Scan for the cell matching the given text and deliver its [X, Y] coordinate at center. 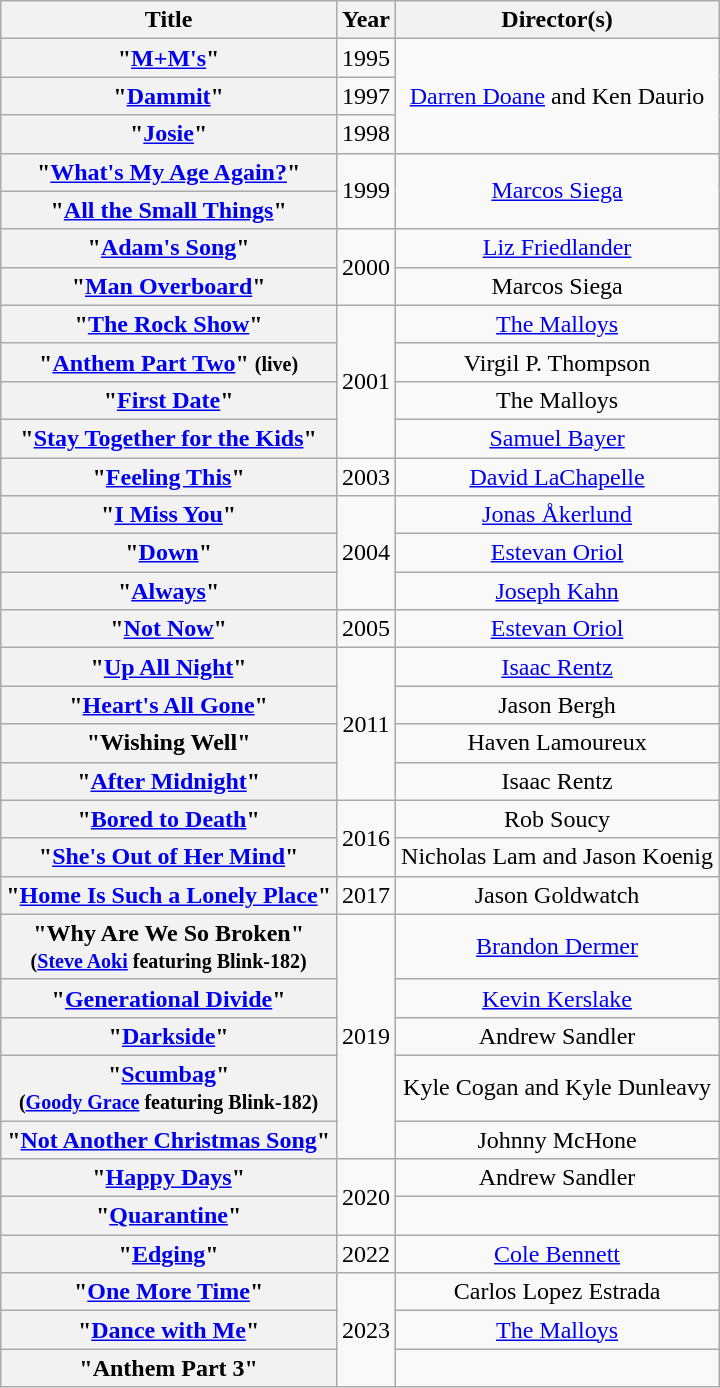
"Feeling This" [169, 477]
"Bored to Death" [169, 819]
"Not Now" [169, 629]
2023 [366, 1330]
"Heart's All Gone" [169, 705]
"Down" [169, 553]
2004 [366, 553]
"Adam's Song" [169, 248]
"First Date" [169, 400]
2022 [366, 1254]
Title [169, 20]
1999 [366, 191]
David LaChapelle [558, 477]
2005 [366, 629]
Cole Bennett [558, 1254]
Darren Doane and Ken Daurio [558, 96]
"After Midnight" [169, 781]
"Edging" [169, 1254]
"Anthem Part 3" [169, 1368]
1998 [366, 134]
"The Rock Show" [169, 324]
"Scumbag"(Goody Grace featuring Blink-182) [169, 1088]
"Anthem Part Two" (live) [169, 362]
"Why Are We So Broken"(Steve Aoki featuring Blink-182) [169, 946]
Samuel Bayer [558, 438]
Kyle Cogan and Kyle Dunleavy [558, 1088]
"Generational Divide" [169, 998]
"Man Overboard" [169, 286]
Jason Bergh [558, 705]
"M+M's" [169, 58]
"She's Out of Her Mind" [169, 857]
"Up All Night" [169, 667]
"Dance with Me" [169, 1330]
"Not Another Christmas Song" [169, 1139]
"Dammit" [169, 96]
Carlos Lopez Estrada [558, 1292]
"Home Is Such a Lonely Place" [169, 895]
2020 [366, 1197]
Liz Friedlander [558, 248]
2011 [366, 724]
Johnny McHone [558, 1139]
1997 [366, 96]
Brandon Dermer [558, 946]
Jonas Åkerlund [558, 515]
Jason Goldwatch [558, 895]
Kevin Kerslake [558, 998]
"What's My Age Again?" [169, 172]
"Stay Together for the Kids" [169, 438]
2001 [366, 381]
2016 [366, 838]
"Wishing Well" [169, 743]
"Quarantine" [169, 1216]
Nicholas Lam and Jason Koenig [558, 857]
"Always" [169, 591]
2019 [366, 1036]
Joseph Kahn [558, 591]
2017 [366, 895]
Virgil P. Thompson [558, 362]
2000 [366, 267]
Director(s) [558, 20]
Haven Lamoureux [558, 743]
"One More Time" [169, 1292]
"All the Small Things" [169, 210]
"Darkside" [169, 1036]
"Josie" [169, 134]
Year [366, 20]
1995 [366, 58]
"Happy Days" [169, 1178]
2003 [366, 477]
"I Miss You" [169, 515]
Rob Soucy [558, 819]
